From the cell containing the given text, extract its center point as (X, Y) coordinate. 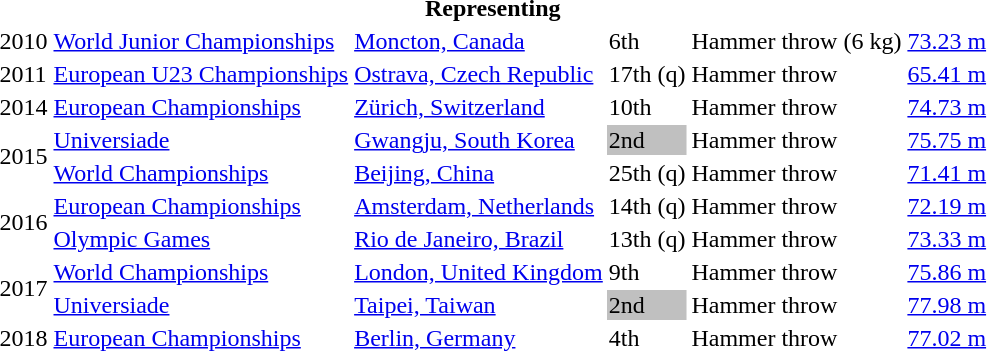
Rio de Janeiro, Brazil (479, 239)
Ostrava, Czech Republic (479, 74)
Zürich, Switzerland (479, 107)
Moncton, Canada (479, 41)
9th (647, 272)
Amsterdam, Netherlands (479, 206)
London, United Kingdom (479, 272)
17th (q) (647, 74)
Gwangju, South Korea (479, 140)
Taipei, Taiwan (479, 305)
13th (q) (647, 239)
Hammer throw (6 kg) (796, 41)
6th (647, 41)
Beijing, China (479, 173)
World Junior Championships (201, 41)
25th (q) (647, 173)
Olympic Games (201, 239)
14th (q) (647, 206)
European U23 Championships (201, 74)
10th (647, 107)
